Find where the given text appears and provide that cell's center as (X, Y) coordinate. 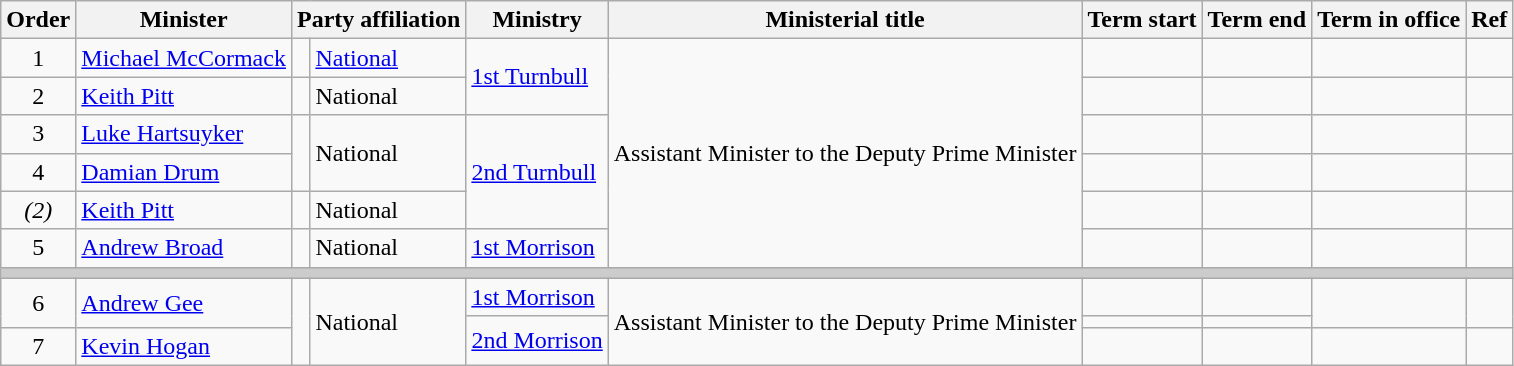
Luke Hartsuyker (184, 134)
2nd Morrison (537, 340)
1st Turnbull (537, 77)
Term in office (1389, 20)
(2) (38, 210)
Ministerial title (845, 20)
Andrew Broad (184, 248)
1 (38, 58)
3 (38, 134)
Ministry (537, 20)
Minister (184, 20)
6 (38, 302)
Term end (1257, 20)
Michael McCormack (184, 58)
Damian Drum (184, 172)
Party affiliation (378, 20)
Andrew Gee (184, 302)
2nd Turnbull (537, 172)
Kevin Hogan (184, 346)
2 (38, 96)
Ref (1490, 20)
5 (38, 248)
7 (38, 346)
Term start (1142, 20)
Order (38, 20)
4 (38, 172)
